For the text-containing cell, return its midpoint in [x, y] coordinate format. 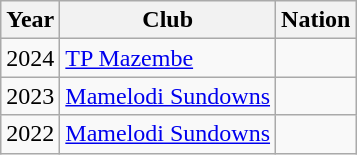
Year [30, 20]
2022 [30, 134]
Nation [316, 20]
2023 [30, 96]
TP Mazembe [168, 58]
2024 [30, 58]
Club [168, 20]
